Output the [X, Y] coordinate of the center of the cell containing the given text.  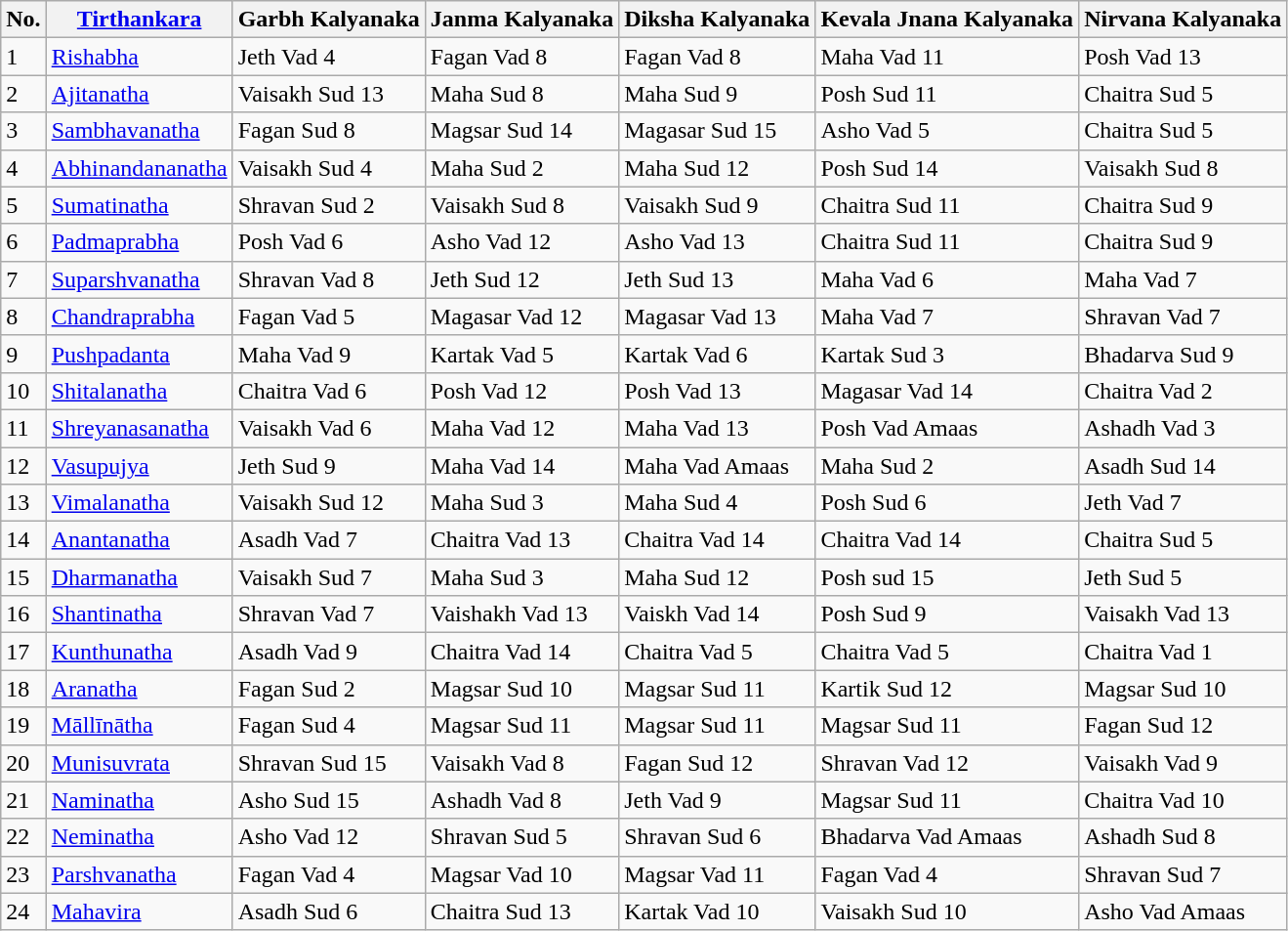
Diksha Kalyanaka [717, 20]
Naminatha [139, 800]
Ajitanatha [139, 94]
Chaitra Vad 1 [1184, 652]
Posh Vad 6 [328, 242]
Shravan Sud 6 [717, 837]
Magsar Sud 14 [521, 131]
Posh Vad 12 [521, 391]
Maha Vad 9 [328, 354]
Shravan Sud 15 [328, 763]
Jeth Sud 13 [717, 279]
Jeth Sud 12 [521, 279]
Vaisakh Sud 12 [328, 503]
Vaisakh Vad 6 [328, 428]
2 [23, 94]
Kevala Jnana Kalyanaka [947, 20]
Jeth Sud 9 [328, 466]
7 [23, 279]
Parshvanatha [139, 874]
Magsar Vad 10 [521, 874]
Vaisakh Sud 10 [947, 911]
14 [23, 540]
5 [23, 205]
Kunthunatha [139, 652]
Ashadh Sud 8 [1184, 837]
11 [23, 428]
Ashadh Vad 8 [521, 800]
Aranatha [139, 689]
Maha Vad 14 [521, 466]
Dharmanatha [139, 577]
17 [23, 652]
Chaitra Vad 6 [328, 391]
Maha Vad Amaas [717, 466]
Jeth Vad 9 [717, 800]
6 [23, 242]
Posh Sud 14 [947, 168]
19 [23, 726]
Jeth Vad 7 [1184, 503]
1 [23, 57]
Magasar Vad 12 [521, 317]
Maha Sud 8 [521, 94]
Asho Vad 5 [947, 131]
4 [23, 168]
Magasar Vad 13 [717, 317]
Chaitra Vad 10 [1184, 800]
Kartik Sud 12 [947, 689]
Vaishakh Vad 13 [521, 614]
13 [23, 503]
Vaisakh Sud 9 [717, 205]
Fagan Vad 5 [328, 317]
Asadh Sud 14 [1184, 466]
Shravan Sud 5 [521, 837]
Padmaprabha [139, 242]
Anantanatha [139, 540]
Suparshvanatha [139, 279]
16 [23, 614]
Vaisakh Sud 13 [328, 94]
Jeth Sud 5 [1184, 577]
Asadh Vad 7 [328, 540]
Rishabha [139, 57]
Janma Kalyanaka [521, 20]
12 [23, 466]
Maha Sud 4 [717, 503]
Maha Vad 11 [947, 57]
Shravan Vad 12 [947, 763]
Jeth Vad 4 [328, 57]
Shravan Sud 7 [1184, 874]
Nirvana Kalyanaka [1184, 20]
Kartak Vad 5 [521, 354]
15 [23, 577]
Sumatinatha [139, 205]
Asho Sud 15 [328, 800]
Kartak Sud 3 [947, 354]
23 [23, 874]
21 [23, 800]
Tirthankara [139, 20]
Bhadarva Vad Amaas [947, 837]
Vaiskh Vad 14 [717, 614]
Fagan Sud 8 [328, 131]
Chaitra Vad 2 [1184, 391]
Sambhavanatha [139, 131]
Magasar Vad 14 [947, 391]
Posh Sud 9 [947, 614]
Asho Vad Amaas [1184, 911]
20 [23, 763]
Chandraprabha [139, 317]
Kartak Vad 6 [717, 354]
24 [23, 911]
Mahavira [139, 911]
Munisuvrata [139, 763]
Fagan Sud 2 [328, 689]
Shantinatha [139, 614]
Abhinandananatha [139, 168]
Shravan Sud 2 [328, 205]
Asadh Vad 9 [328, 652]
Maha Vad 6 [947, 279]
Neminatha [139, 837]
Vimalanatha [139, 503]
3 [23, 131]
10 [23, 391]
9 [23, 354]
Ashadh Vad 3 [1184, 428]
Garbh Kalyanaka [328, 20]
Vaisakh Sud 4 [328, 168]
Asadh Sud 6 [328, 911]
Māllīnātha [139, 726]
Posh Vad Amaas [947, 428]
22 [23, 837]
Posh Sud 6 [947, 503]
Chaitra Sud 13 [521, 911]
Magsar Vad 11 [717, 874]
Posh Sud 11 [947, 94]
Vaisakh Vad 8 [521, 763]
Vaisakh Sud 7 [328, 577]
Vaisakh Vad 9 [1184, 763]
Magasar Sud 15 [717, 131]
Kartak Vad 10 [717, 911]
Maha Vad 13 [717, 428]
Shreyanasanatha [139, 428]
18 [23, 689]
Posh sud 15 [947, 577]
Fagan Sud 4 [328, 726]
Bhadarva Sud 9 [1184, 354]
Chaitra Vad 13 [521, 540]
8 [23, 317]
Pushpadanta [139, 354]
Maha Sud 9 [717, 94]
Vasupujya [139, 466]
Shitalanatha [139, 391]
Asho Vad 13 [717, 242]
Shravan Vad 8 [328, 279]
No. [23, 20]
Maha Vad 12 [521, 428]
Vaisakh Vad 13 [1184, 614]
